Return (x, y) of the center of cell containing provided text 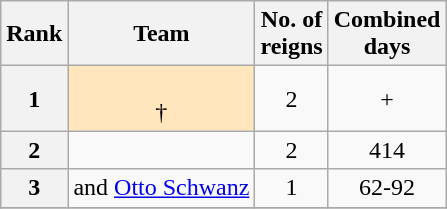
Combineddays (387, 34)
and Otto Schwanz (162, 188)
414 (387, 150)
† (162, 98)
Team (162, 34)
Rank (34, 34)
No. ofreigns (292, 34)
+ (387, 98)
3 (34, 188)
62-92 (387, 188)
